Extract the (x, y) coordinate from the center of the cell holding the provided text.  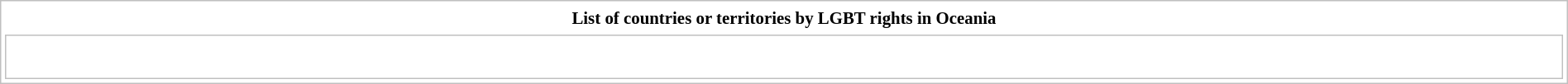
List of countries or territories by LGBT rights in Oceania (784, 18)
